Return (X, Y) of the center of cell containing provided text 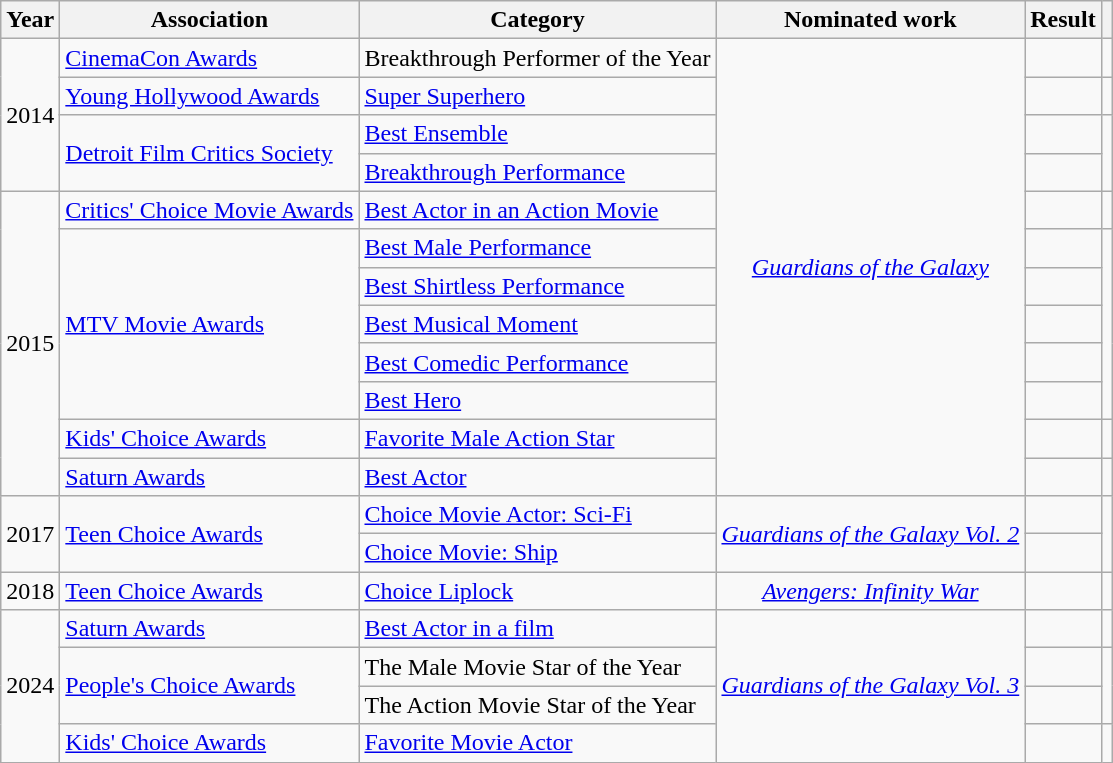
Choice Movie: Ship (538, 553)
MTV Movie Awards (210, 324)
Best Actor (538, 477)
Guardians of the Galaxy Vol. 2 (870, 534)
Super Superhero (538, 96)
People's Choice Awards (210, 686)
Young Hollywood Awards (210, 96)
2018 (30, 591)
2017 (30, 534)
Best Musical Moment (538, 324)
Result (1063, 20)
Guardians of the Galaxy Vol. 3 (870, 686)
The Action Movie Star of the Year (538, 705)
2024 (30, 686)
Best Comedic Performance (538, 362)
Guardians of the Galaxy (870, 268)
Best Shirtless Performance (538, 286)
Best Ensemble (538, 134)
Breakthrough Performance (538, 172)
Best Male Performance (538, 248)
Favorite Male Action Star (538, 438)
Breakthrough Performer of the Year (538, 58)
Detroit Film Critics Society (210, 153)
Critics' Choice Movie Awards (210, 210)
2015 (30, 343)
Category (538, 20)
Choice Movie Actor: Sci-Fi (538, 515)
Association (210, 20)
Best Hero (538, 400)
Year (30, 20)
Nominated work (870, 20)
Choice Liplock (538, 591)
CinemaCon Awards (210, 58)
Favorite Movie Actor (538, 743)
Best Actor in an Action Movie (538, 210)
2014 (30, 115)
Avengers: Infinity War (870, 591)
The Male Movie Star of the Year (538, 667)
Best Actor in a film (538, 629)
